Locate the cell with the specified text and output its [x, y] center coordinate. 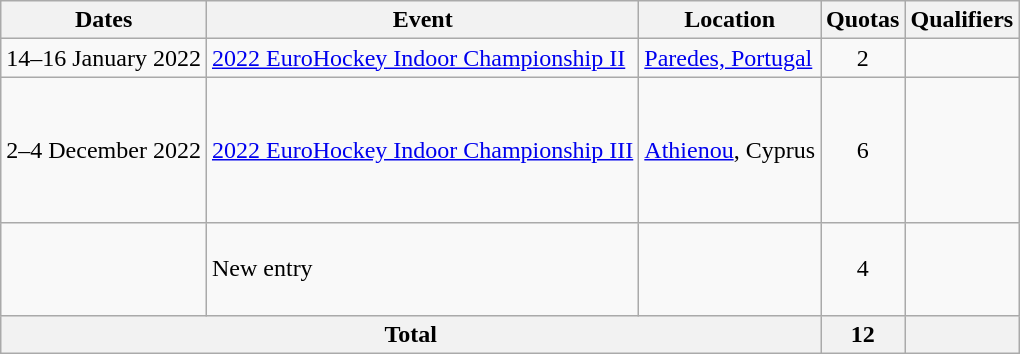
2022 EuroHockey Indoor Championship II [422, 58]
Paredes, Portugal [730, 58]
Athienou, Cyprus [730, 150]
2 [863, 58]
Event [422, 20]
Dates [104, 20]
2022 EuroHockey Indoor Championship III [422, 150]
Qualifiers [962, 20]
Quotas [863, 20]
Location [730, 20]
New entry [422, 269]
12 [863, 334]
14–16 January 2022 [104, 58]
6 [863, 150]
Total [411, 334]
2–4 December 2022 [104, 150]
4 [863, 269]
